Locate the cell with the specified text and output its [x, y] center coordinate. 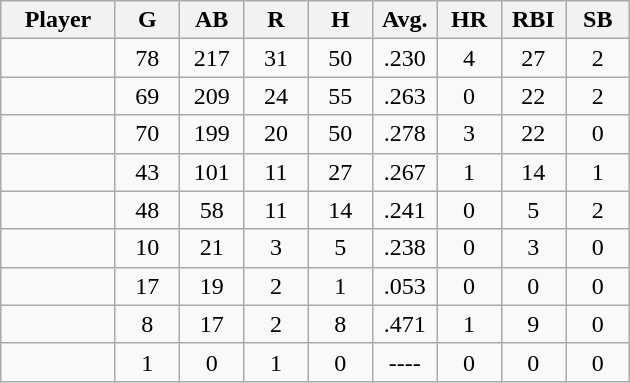
31 [276, 58]
.053 [404, 286]
69 [147, 96]
19 [211, 286]
9 [533, 324]
24 [276, 96]
58 [211, 210]
.263 [404, 96]
SB [598, 20]
HR [469, 20]
R [276, 20]
Player [58, 20]
48 [147, 210]
AB [211, 20]
.471 [404, 324]
.278 [404, 134]
101 [211, 172]
.230 [404, 58]
217 [211, 58]
70 [147, 134]
.267 [404, 172]
43 [147, 172]
H [340, 20]
---- [404, 362]
G [147, 20]
4 [469, 58]
RBI [533, 20]
55 [340, 96]
.241 [404, 210]
199 [211, 134]
20 [276, 134]
.238 [404, 248]
209 [211, 96]
78 [147, 58]
Avg. [404, 20]
21 [211, 248]
10 [147, 248]
